Identify which cell holds the provided text, then report its (X, Y) central coordinate. 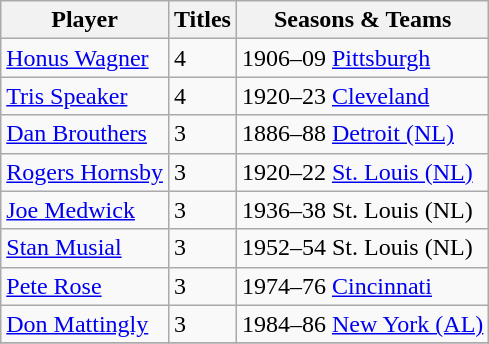
1920–23 Cleveland (362, 96)
Titles (202, 20)
Player (85, 20)
Joe Medwick (85, 210)
Pete Rose (85, 286)
Stan Musial (85, 248)
Don Mattingly (85, 324)
1984–86 New York (AL) (362, 324)
Honus Wagner (85, 58)
1906–09 Pittsburgh (362, 58)
1920–22 St. Louis (NL) (362, 172)
1974–76 Cincinnati (362, 286)
Rogers Hornsby (85, 172)
Tris Speaker (85, 96)
Dan Brouthers (85, 134)
Seasons & Teams (362, 20)
1936–38 St. Louis (NL) (362, 210)
1886–88 Detroit (NL) (362, 134)
1952–54 St. Louis (NL) (362, 248)
